Search for the cell housing the specified text and yield its (X, Y) center coordinate. 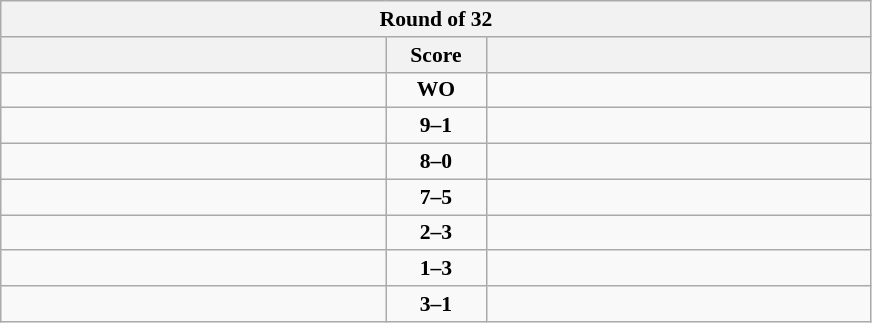
2–3 (436, 233)
9–1 (436, 126)
Round of 32 (436, 19)
WO (436, 90)
3–1 (436, 304)
1–3 (436, 269)
8–0 (436, 162)
7–5 (436, 197)
Score (436, 55)
